Output the (x, y) coordinate of the center of the cell containing the given text.  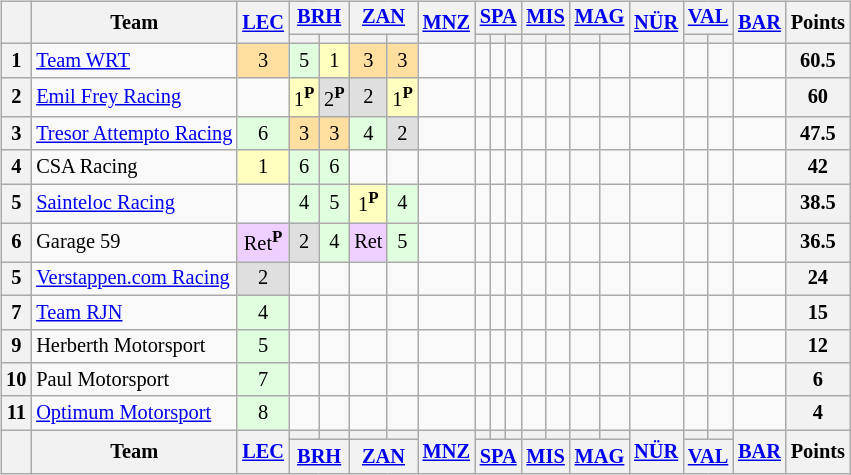
CSA Racing (134, 167)
Sainteloc Racing (134, 204)
11 (16, 413)
RetP (263, 242)
2P (334, 98)
10 (16, 380)
Paul Motorsport (134, 380)
Tresor Attempto Racing (134, 134)
15 (818, 312)
8 (263, 413)
38.5 (818, 204)
36.5 (818, 242)
60.5 (818, 61)
Team RJN (134, 312)
42 (818, 167)
Emil Frey Racing (134, 98)
Verstappen.com Racing (134, 279)
Herberth Motorsport (134, 346)
9 (16, 346)
Garage 59 (134, 242)
47.5 (818, 134)
Ret (368, 242)
Optimum Motorsport (134, 413)
60 (818, 98)
24 (818, 279)
12 (818, 346)
Team WRT (134, 61)
